From the cell containing the given text, extract its center point as (X, Y) coordinate. 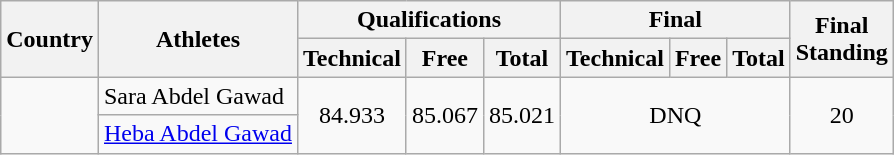
Athletes (198, 39)
Final (675, 20)
DNQ (675, 115)
Qualifications (428, 20)
20 (842, 115)
Sara Abdel Gawad (198, 96)
Heba Abdel Gawad (198, 134)
84.933 (352, 115)
FinalStanding (842, 39)
85.067 (444, 115)
Country (50, 39)
85.021 (522, 115)
